Return the [x, y] coordinate for the center point of the cell that contains the specified text.  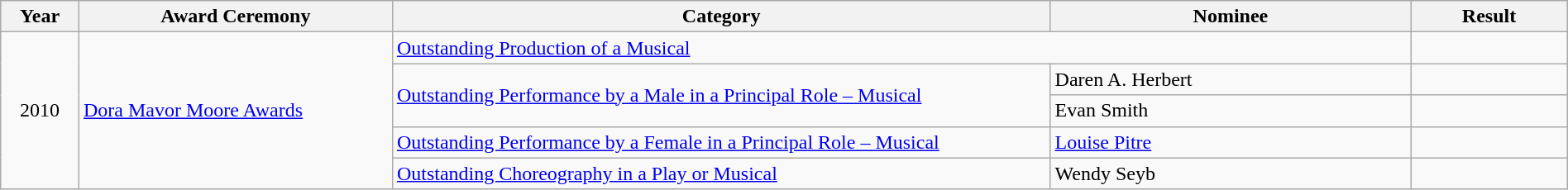
Category [721, 17]
Nominee [1231, 17]
Outstanding Performance by a Male in a Principal Role – Musical [721, 95]
Result [1489, 17]
Wendy Seyb [1231, 173]
Outstanding Production of a Musical [901, 48]
Award Ceremony [235, 17]
Louise Pitre [1231, 142]
2010 [40, 111]
Evan Smith [1231, 111]
Outstanding Choreography in a Play or Musical [721, 173]
Dora Mavor Moore Awards [235, 111]
Daren A. Herbert [1231, 79]
Year [40, 17]
Outstanding Performance by a Female in a Principal Role – Musical [721, 142]
